Output the (X, Y) coordinate of the center of the cell containing the given text.  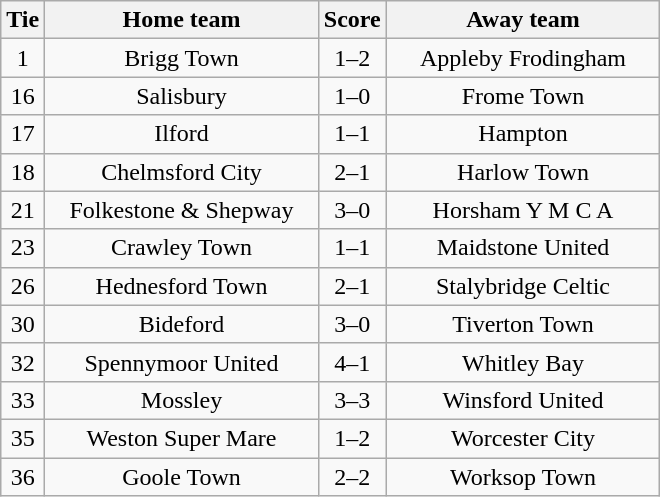
23 (23, 248)
Spennymoor United (182, 362)
1 (23, 58)
Whitley Bay (523, 362)
Folkestone & Shepway (182, 210)
32 (23, 362)
26 (23, 286)
Horsham Y M C A (523, 210)
Tie (23, 20)
33 (23, 400)
Worcester City (523, 438)
Worksop Town (523, 477)
35 (23, 438)
4–1 (352, 362)
Home team (182, 20)
Harlow Town (523, 172)
Tiverton Town (523, 324)
Appleby Frodingham (523, 58)
Ilford (182, 134)
Hednesford Town (182, 286)
Stalybridge Celtic (523, 286)
Crawley Town (182, 248)
36 (23, 477)
18 (23, 172)
2–2 (352, 477)
Away team (523, 20)
Mossley (182, 400)
Brigg Town (182, 58)
Salisbury (182, 96)
30 (23, 324)
Bideford (182, 324)
21 (23, 210)
17 (23, 134)
Hampton (523, 134)
Chelmsford City (182, 172)
16 (23, 96)
Winsford United (523, 400)
1–0 (352, 96)
3–3 (352, 400)
Score (352, 20)
Maidstone United (523, 248)
Weston Super Mare (182, 438)
Goole Town (182, 477)
Frome Town (523, 96)
